Return [x, y] of the center of cell containing provided text 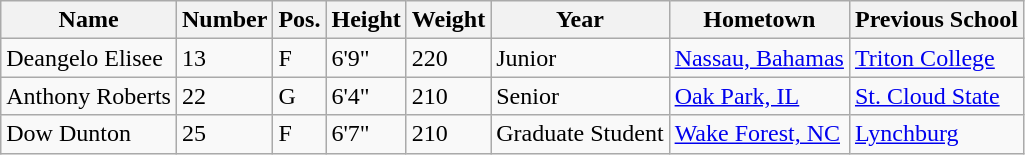
Pos. [300, 20]
Number [224, 20]
Previous School [936, 20]
25 [224, 134]
6'7" [366, 134]
Deangelo Elisee [89, 58]
Oak Park, IL [759, 96]
Triton College [936, 58]
Graduate Student [580, 134]
Height [366, 20]
6'4" [366, 96]
220 [448, 58]
Nassau, Bahamas [759, 58]
Name [89, 20]
22 [224, 96]
13 [224, 58]
Lynchburg [936, 134]
Senior [580, 96]
G [300, 96]
Wake Forest, NC [759, 134]
Dow Dunton [89, 134]
Hometown [759, 20]
Anthony Roberts [89, 96]
Year [580, 20]
6'9" [366, 58]
Junior [580, 58]
Weight [448, 20]
St. Cloud State [936, 96]
